Pinpoint the cell where the given text exists, returning its (x, y) midpoint coordinate. 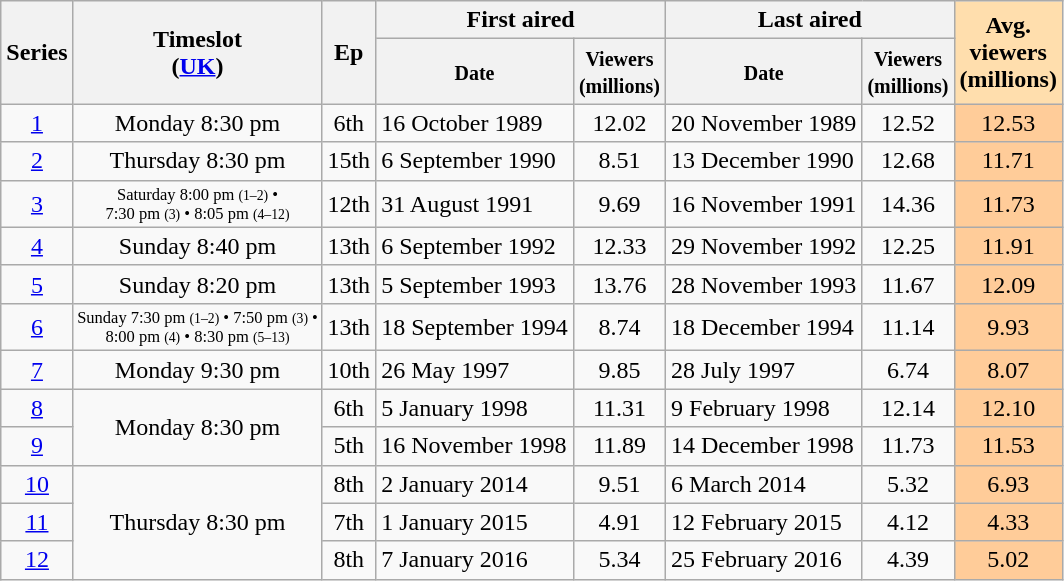
11.14 (908, 326)
26 May 1997 (475, 370)
12.10 (1008, 408)
12.25 (908, 246)
18 September 1994 (475, 326)
13 December 1990 (764, 161)
7 (37, 370)
8 (37, 408)
12.33 (619, 246)
9 February 1998 (764, 408)
5 September 1993 (475, 284)
3 (37, 204)
Avg. viewers (millions) (1008, 52)
12 (37, 560)
9.93 (1008, 326)
10 (37, 484)
29 November 1992 (764, 246)
6 (37, 326)
10th (349, 370)
Saturday 8:00 pm (1–2) • 7:30 pm (3) • 8:05 pm (4–12) (198, 204)
12.53 (1008, 123)
2 January 2014 (475, 484)
18 December 1994 (764, 326)
15th (349, 161)
6.93 (1008, 484)
11 (37, 522)
12.02 (619, 123)
1 January 2015 (475, 522)
16 November 1998 (475, 446)
6 September 1992 (475, 246)
5.34 (619, 560)
11.53 (1008, 446)
Last aired (810, 20)
5th (349, 446)
Sunday 8:20 pm (198, 284)
12.14 (908, 408)
16 October 1989 (475, 123)
4.12 (908, 522)
4 (37, 246)
20 November 1989 (764, 123)
Ep (349, 52)
9.69 (619, 204)
11.89 (619, 446)
8.07 (1008, 370)
9.51 (619, 484)
4.33 (1008, 522)
16 November 1991 (764, 204)
11.71 (1008, 161)
6 March 2014 (764, 484)
8.74 (619, 326)
13.76 (619, 284)
5 January 1998 (475, 408)
12.68 (908, 161)
14 December 1998 (764, 446)
5.32 (908, 484)
14.36 (908, 204)
12.52 (908, 123)
25 February 2016 (764, 560)
5.02 (1008, 560)
6 September 1990 (475, 161)
11.31 (619, 408)
4.91 (619, 522)
8.51 (619, 161)
7th (349, 522)
2 (37, 161)
9.85 (619, 370)
28 July 1997 (764, 370)
5 (37, 284)
28 November 1993 (764, 284)
1 (37, 123)
First aired (521, 20)
12 February 2015 (764, 522)
4.39 (908, 560)
7 January 2016 (475, 560)
12th (349, 204)
12.09 (1008, 284)
9 (37, 446)
31 August 1991 (475, 204)
11.91 (1008, 246)
11.67 (908, 284)
Series (37, 52)
Sunday 8:40 pm (198, 246)
6.74 (908, 370)
Monday 9:30 pm (198, 370)
Sunday 7:30 pm (1–2) • 7:50 pm (3) •8:00 pm (4) • 8:30 pm (5–13) (198, 326)
Timeslot (UK) (198, 52)
